For the text-containing cell, return its midpoint in (x, y) coordinate format. 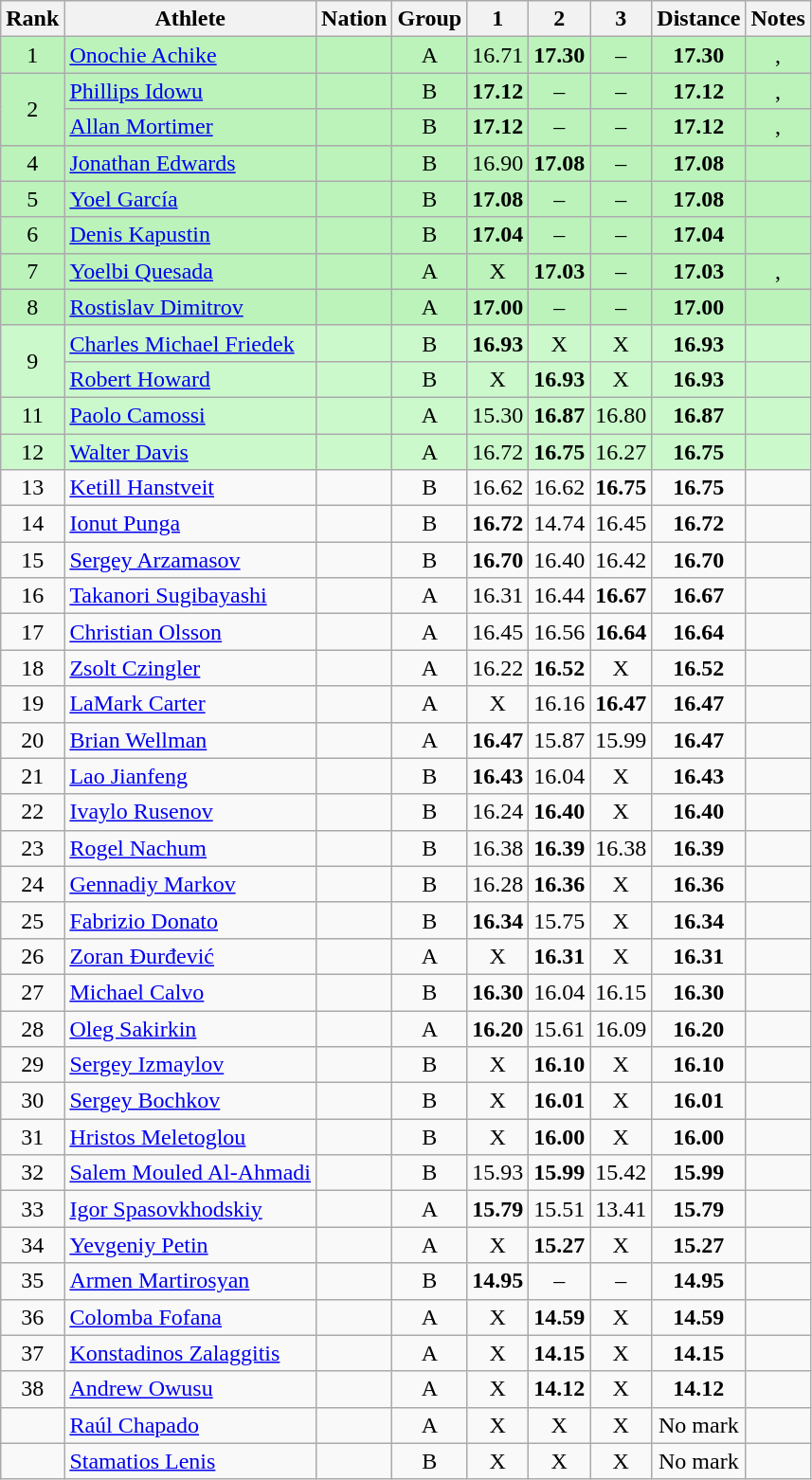
Yevgeniy Petin (190, 1245)
Sergey Izmaylov (190, 1065)
Gennadiy Markov (190, 884)
16.28 (498, 884)
14.74 (559, 524)
Ketill Hanstveit (190, 488)
Oleg Sakirkin (190, 1028)
3 (622, 19)
Lao Jianfeng (190, 776)
16.42 (622, 560)
Zoran Đurđević (190, 956)
Paolo Camossi (190, 415)
34 (32, 1245)
Igor Spasovkhodskiy (190, 1209)
11 (32, 415)
Jonathan Edwards (190, 163)
16.27 (622, 452)
8 (32, 307)
Konstadinos Zalaggitis (190, 1353)
Allan Mortimer (190, 127)
21 (32, 776)
9 (32, 361)
Ivaylo Rusenov (190, 812)
Walter Davis (190, 452)
5 (32, 199)
Colomba Fofana (190, 1317)
25 (32, 920)
15.30 (498, 415)
38 (32, 1389)
Andrew Owusu (190, 1389)
Phillips Idowu (190, 91)
31 (32, 1137)
16.15 (622, 992)
Charles Michael Friedek (190, 343)
16.24 (498, 812)
Fabrizio Donato (190, 920)
16.44 (559, 596)
13 (32, 488)
27 (32, 992)
16.16 (559, 704)
Group (430, 19)
Denis Kapustin (190, 235)
4 (32, 163)
36 (32, 1317)
24 (32, 884)
Rostislav Dimitrov (190, 307)
35 (32, 1281)
16.80 (622, 415)
14 (32, 524)
Notes (778, 19)
Brian Wellman (190, 740)
Stamatios Lenis (190, 1461)
Rogel Nachum (190, 848)
Armen Martirosyan (190, 1281)
Yoel García (190, 199)
13.41 (622, 1209)
15.93 (498, 1173)
Nation (354, 19)
15.42 (622, 1173)
Onochie Achike (190, 55)
15.87 (559, 740)
18 (32, 668)
33 (32, 1209)
Raúl Chapado (190, 1425)
7 (32, 271)
19 (32, 704)
15.61 (559, 1028)
22 (32, 812)
37 (32, 1353)
15 (32, 560)
Michael Calvo (190, 992)
16.22 (498, 668)
Yoelbi Quesada (190, 271)
15.51 (559, 1209)
Robert Howard (190, 379)
16 (32, 596)
17 (32, 632)
Takanori Sugibayashi (190, 596)
Hristos Meletoglou (190, 1137)
29 (32, 1065)
32 (32, 1173)
16.71 (498, 55)
Christian Olsson (190, 632)
Ionut Punga (190, 524)
Salem Mouled Al-Ahmadi (190, 1173)
28 (32, 1028)
Sergey Bochkov (190, 1101)
Distance (699, 19)
LaMark Carter (190, 704)
12 (32, 452)
Zsolt Czingler (190, 668)
16.09 (622, 1028)
Athlete (190, 19)
26 (32, 956)
Sergey Arzamasov (190, 560)
23 (32, 848)
30 (32, 1101)
16.56 (559, 632)
15.75 (559, 920)
6 (32, 235)
16.90 (498, 163)
Rank (32, 19)
20 (32, 740)
